Identify which cell holds the provided text, then report its [X, Y] central coordinate. 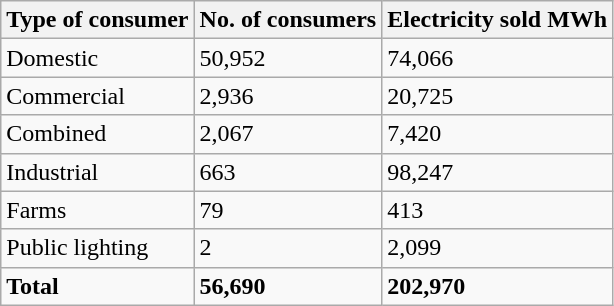
2,936 [288, 96]
2,067 [288, 134]
Industrial [98, 172]
2,099 [498, 248]
202,970 [498, 286]
Combined [98, 134]
98,247 [498, 172]
20,725 [498, 96]
413 [498, 210]
74,066 [498, 58]
Commercial [98, 96]
Farms [98, 210]
79 [288, 210]
2 [288, 248]
Type of consumer [98, 20]
56,690 [288, 286]
Electricity sold MWh [498, 20]
7,420 [498, 134]
50,952 [288, 58]
Domestic [98, 58]
663 [288, 172]
Public lighting [98, 248]
Total [98, 286]
No. of consumers [288, 20]
